Detect which cell encompasses the target text, then output its [X, Y] center coordinate. 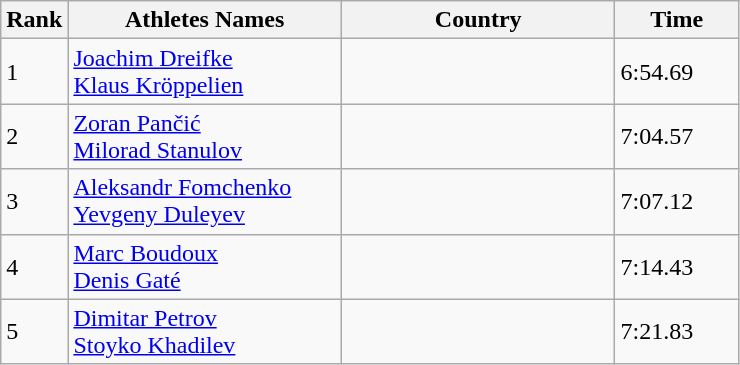
1 [34, 72]
Country [478, 20]
Athletes Names [205, 20]
Dimitar PetrovStoyko Khadilev [205, 332]
7:04.57 [677, 136]
7:14.43 [677, 266]
5 [34, 332]
7:21.83 [677, 332]
Rank [34, 20]
Joachim DreifkeKlaus Kröppelien [205, 72]
Zoran Pančić Milorad Stanulov [205, 136]
Aleksandr FomchenkoYevgeny Duleyev [205, 202]
7:07.12 [677, 202]
6:54.69 [677, 72]
3 [34, 202]
Time [677, 20]
Marc BoudouxDenis Gaté [205, 266]
4 [34, 266]
2 [34, 136]
